Determine the (X, Y) coordinate at the center of the cell enclosing the given text.  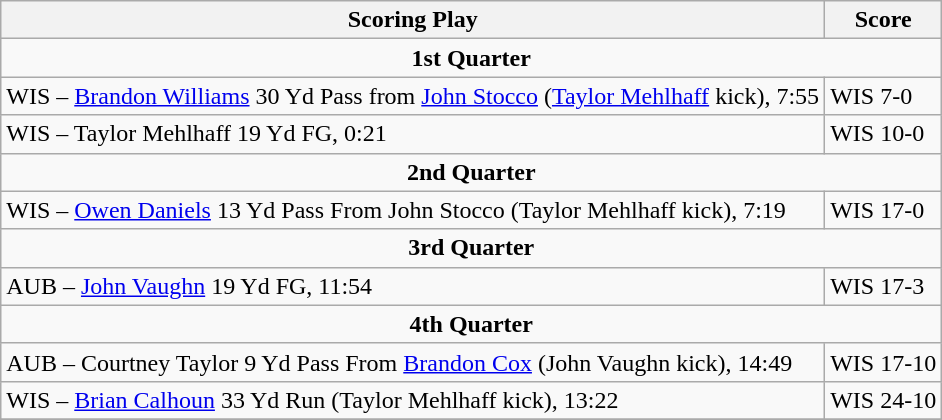
WIS 24-10 (884, 400)
WIS 17-0 (884, 210)
WIS – Brian Calhoun 33 Yd Run (Taylor Mehlhaff kick), 13:22 (413, 400)
1st Quarter (472, 58)
4th Quarter (472, 324)
2nd Quarter (472, 172)
WIS – Taylor Mehlhaff 19 Yd FG, 0:21 (413, 134)
WIS – Brandon Williams 30 Yd Pass from John Stocco (Taylor Mehlhaff kick), 7:55 (413, 96)
WIS 17-3 (884, 286)
AUB – John Vaughn 19 Yd FG, 11:54 (413, 286)
WIS 10-0 (884, 134)
3rd Quarter (472, 248)
WIS 17-10 (884, 362)
Scoring Play (413, 20)
WIS – Owen Daniels 13 Yd Pass From John Stocco (Taylor Mehlhaff kick), 7:19 (413, 210)
AUB – Courtney Taylor 9 Yd Pass From Brandon Cox (John Vaughn kick), 14:49 (413, 362)
Score (884, 20)
WIS 7-0 (884, 96)
